Find where the given text appears and provide that cell's center as (x, y) coordinate. 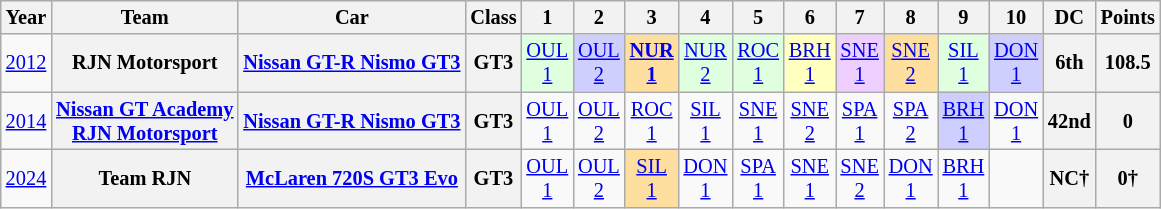
2012 (26, 63)
42nd (1070, 121)
NUR2 (706, 63)
6 (810, 17)
2024 (26, 178)
Team (144, 17)
Team RJN (144, 178)
RJN Motorsport (144, 63)
SPA2 (911, 121)
8 (911, 17)
108.5 (1128, 63)
4 (706, 17)
McLaren 720S GT3 Evo (352, 178)
NC† (1070, 178)
NUR1 (652, 63)
DC (1070, 17)
3 (652, 17)
0† (1128, 178)
2014 (26, 121)
Car (352, 17)
Nissan GT AcademyRJN Motorsport (144, 121)
1 (548, 17)
2 (599, 17)
7 (860, 17)
6th (1070, 63)
Class (493, 17)
9 (964, 17)
Year (26, 17)
10 (1016, 17)
0 (1128, 121)
5 (758, 17)
Points (1128, 17)
